Scan for the cell matching the given text and deliver its [X, Y] coordinate at center. 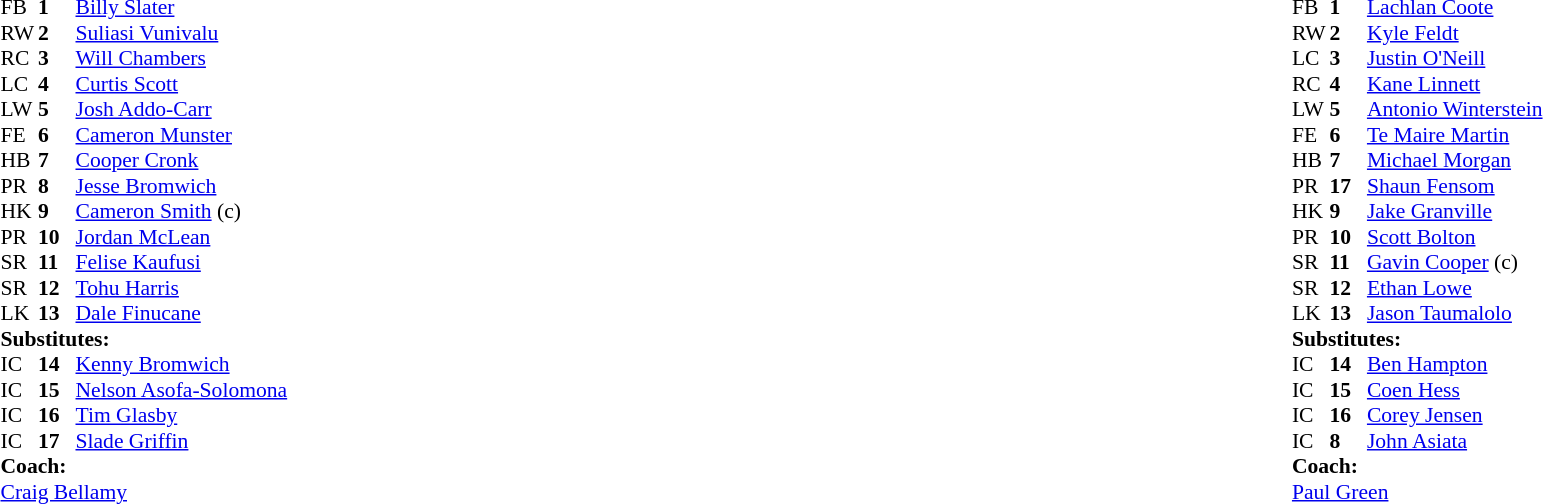
Jason Taumalolo [1455, 313]
Ben Hampton [1455, 365]
Jake Granville [1455, 211]
Suliasi Vunivalu [182, 33]
Slade Griffin [182, 441]
Tim Glasby [182, 415]
Felise Kaufusi [182, 263]
Scott Bolton [1455, 237]
Kane Linnett [1455, 84]
Ethan Lowe [1455, 288]
John Asiata [1455, 441]
Dale Finucane [182, 313]
Curtis Scott [182, 84]
Jordan McLean [182, 237]
Antonio Winterstein [1455, 109]
Jesse Bromwich [182, 186]
Justin O'Neill [1455, 59]
Will Chambers [182, 59]
Michael Morgan [1455, 161]
Cameron Munster [182, 135]
Kyle Feldt [1455, 33]
Kenny Bromwich [182, 365]
Shaun Fensom [1455, 186]
Coen Hess [1455, 390]
Cameron Smith (c) [182, 211]
Corey Jensen [1455, 415]
Gavin Cooper (c) [1455, 263]
Tohu Harris [182, 288]
Josh Addo-Carr [182, 109]
Cooper Cronk [182, 161]
Nelson Asofa-Solomona [182, 390]
Te Maire Martin [1455, 135]
